Locate the cell with the specified text and output its [X, Y] center coordinate. 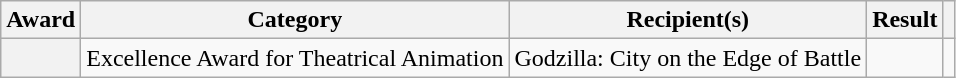
Godzilla: City on the Edge of Battle [688, 58]
Recipient(s) [688, 20]
Award [41, 20]
Result [905, 20]
Category [295, 20]
Excellence Award for Theatrical Animation [295, 58]
